From the cell containing the given text, extract its center point as [X, Y] coordinate. 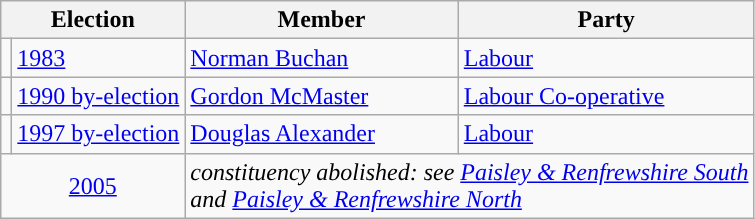
1983 [98, 58]
Party [606, 20]
2005 [93, 186]
1990 by-election [98, 96]
Election [93, 20]
Norman Buchan [322, 58]
Douglas Alexander [322, 134]
constituency abolished: see Paisley & Renfrewshire Southand Paisley & Renfrewshire North [470, 186]
1997 by-election [98, 134]
Member [322, 20]
Labour Co-operative [606, 96]
Gordon McMaster [322, 96]
